For the text-containing cell, return its midpoint in [X, Y] coordinate format. 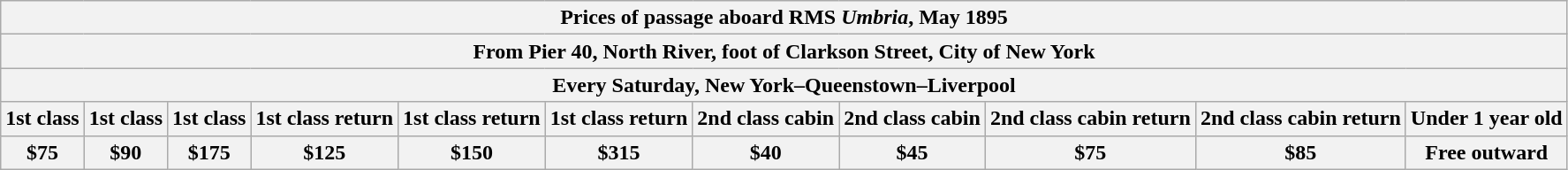
Free outward [1486, 152]
Prices of passage aboard RMS Umbria, May 1895 [784, 18]
$90 [125, 152]
From Pier 40, North River, foot of Clarkson Street, City of New York [784, 51]
$175 [209, 152]
Every Saturday, New York–Queenstown–Liverpool [784, 85]
$125 [325, 152]
$85 [1300, 152]
$150 [472, 152]
$315 [618, 152]
$45 [913, 152]
Under 1 year old [1486, 119]
$40 [766, 152]
